For the text-containing cell, return its midpoint in [X, Y] coordinate format. 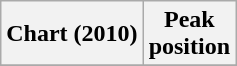
Peakposition [189, 34]
Chart (2010) [72, 34]
